For the text-containing cell, return its midpoint in (X, Y) coordinate format. 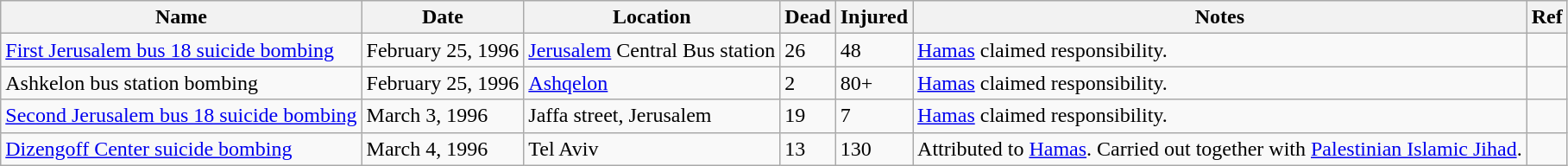
13 (808, 149)
Name (181, 17)
Ashqelon (652, 83)
130 (873, 149)
March 4, 1996 (443, 149)
7 (873, 116)
48 (873, 50)
March 3, 1996 (443, 116)
2 (808, 83)
19 (808, 116)
Attributed to Hamas. Carried out together with Palestinian Islamic Jihad. (1220, 149)
Jaffa street, Jerusalem (652, 116)
80+ (873, 83)
First Jerusalem bus 18 suicide bombing (181, 50)
Location (652, 17)
Notes (1220, 17)
Tel Aviv (652, 149)
Dizengoff Center suicide bombing (181, 149)
Ref (1546, 17)
Injured (873, 17)
Ashkelon bus station bombing (181, 83)
Second Jerusalem bus 18 suicide bombing (181, 116)
Dead (808, 17)
26 (808, 50)
Date (443, 17)
Jerusalem Central Bus station (652, 50)
